Locate the cell with the specified text and output its (x, y) center coordinate. 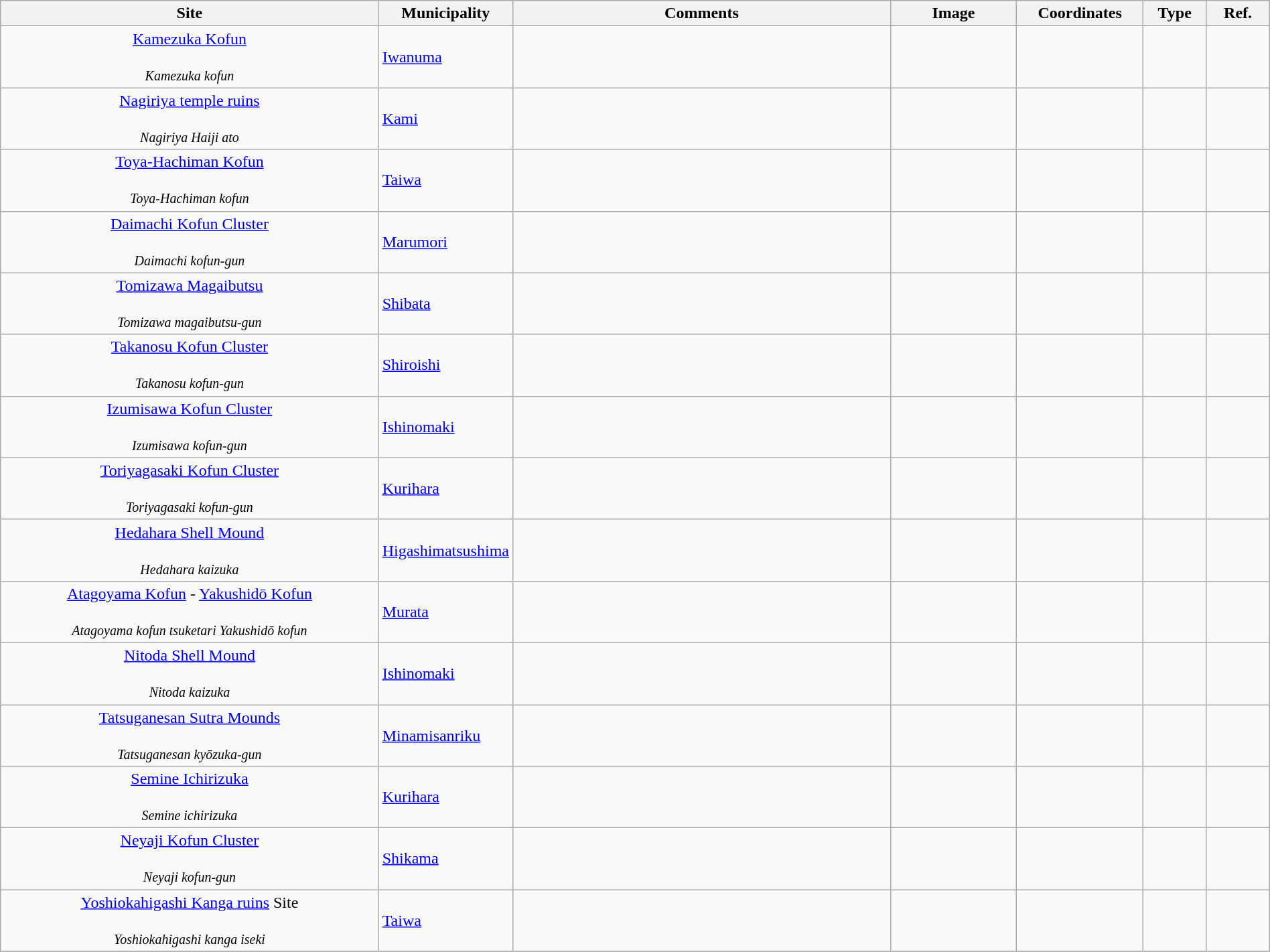
Kamezuka KofunKamezuka kofun (190, 57)
Higashimatsushima (445, 550)
Tatsuganesan Sutra MoundsTatsuganesan kyōzuka-gun (190, 736)
Toya-Hachiman KofunToya-Hachiman kofun (190, 180)
Shikama (445, 859)
Comments (701, 13)
Type (1175, 13)
Atagoyama Kofun - Yakushidō KofunAtagoyama kofun tsuketari Yakushidō kofun (190, 612)
Kami (445, 119)
Nagiriya temple ruins Nagiriya Haiji ato (190, 119)
Municipality (445, 13)
Neyaji Kofun ClusterNeyaji kofun-gun (190, 859)
Ref. (1238, 13)
Coordinates (1080, 13)
Daimachi Kofun ClusterDaimachi kofun-gun (190, 242)
Toriyagasaki Kofun ClusterToriyagasaki kofun-gun (190, 488)
Izumisawa Kofun ClusterIzumisawa kofun-gun (190, 427)
Shiroishi (445, 365)
Image (953, 13)
Minamisanriku (445, 736)
Iwanuma (445, 57)
Yoshiokahigashi Kanga ruins SiteYoshiokahigashi kanga iseki (190, 921)
Semine IchirizukaSemine ichirizuka (190, 797)
Tomizawa MagaibutsuTomizawa magaibutsu-gun (190, 303)
Marumori (445, 242)
Nitoda Shell MoundNitoda kaizuka (190, 673)
Site (190, 13)
Shibata (445, 303)
Takanosu Kofun ClusterTakanosu kofun-gun (190, 365)
Hedahara Shell MoundHedahara kaizuka (190, 550)
Murata (445, 612)
